Return the [X, Y] coordinate for the center point of the cell that contains the specified text.  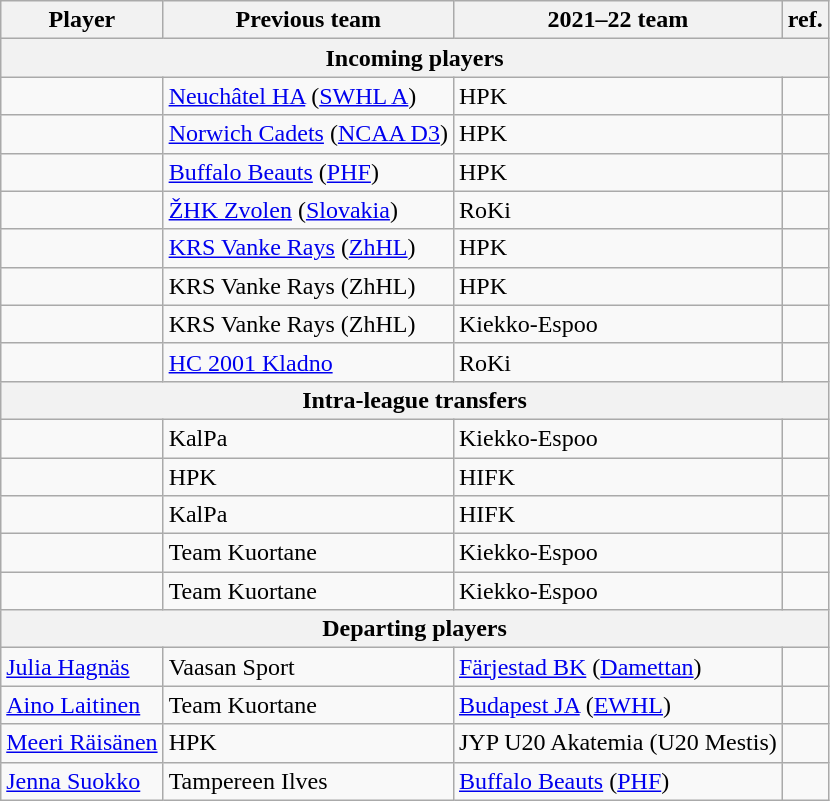
ref. [805, 20]
Vaasan Sport [308, 667]
Departing players [414, 629]
Aino Laitinen [82, 705]
ŽHK Zvolen (Slovakia) [308, 210]
Incoming players [414, 58]
Julia Hagnäs [82, 667]
Player [82, 20]
Previous team [308, 20]
Budapest JA (EWHL) [618, 705]
Tampereen Ilves [308, 781]
Meeri Räisänen [82, 743]
Neuchâtel HA (SWHL A) [308, 96]
Jenna Suokko [82, 781]
JYP U20 Akatemia (U20 Mestis) [618, 743]
Intra-league transfers [414, 400]
Norwich Cadets (NCAA D3) [308, 134]
2021–22 team [618, 20]
HC 2001 Kladno [308, 362]
Färjestad BK (Damettan) [618, 667]
